Return [x, y] of the center of cell containing provided text 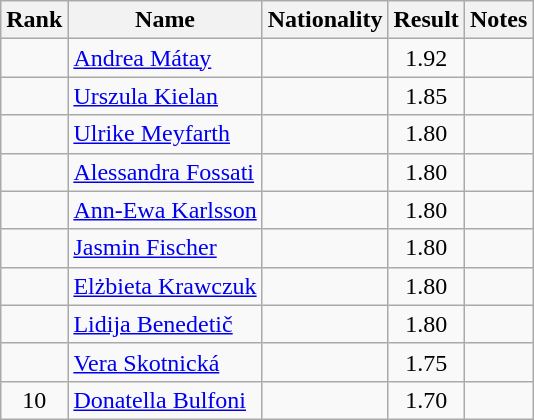
Nationality [325, 20]
1.75 [426, 362]
1.70 [426, 400]
Ann-Ewa Karlsson [165, 210]
Jasmin Fischer [165, 248]
Name [165, 20]
Elżbieta Krawczuk [165, 286]
1.92 [426, 58]
Alessandra Fossati [165, 172]
Lidija Benedetič [165, 324]
Andrea Mátay [165, 58]
Donatella Bulfoni [165, 400]
Result [426, 20]
Notes [498, 20]
Urszula Kielan [165, 96]
10 [34, 400]
Rank [34, 20]
1.85 [426, 96]
Vera Skotnická [165, 362]
Ulrike Meyfarth [165, 134]
